Pinpoint the cell where the given text exists, returning its (x, y) midpoint coordinate. 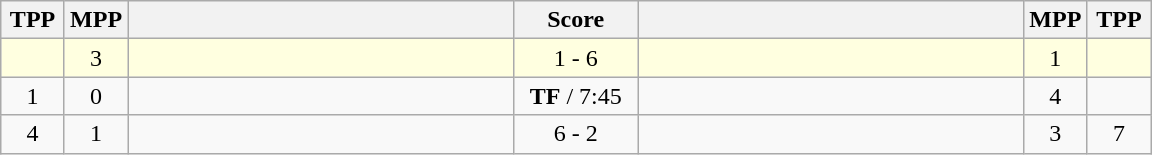
0 (96, 96)
1 - 6 (576, 58)
6 - 2 (576, 134)
7 (1119, 134)
TF / 7:45 (576, 96)
Score (576, 20)
